Locate the cell with the specified text and output its (x, y) center coordinate. 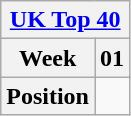
UK Top 40 (66, 20)
Week (48, 58)
01 (112, 58)
Position (48, 96)
